Find where the given text appears and provide that cell's center as [x, y] coordinate. 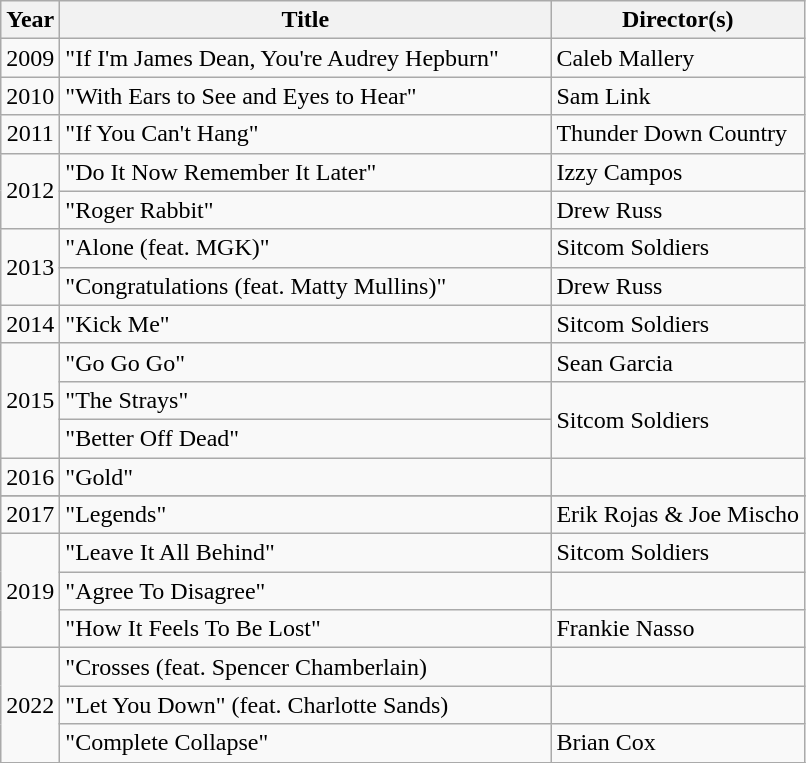
"Alone (feat. MGK)" [306, 248]
2009 [30, 58]
"Leave It All Behind" [306, 553]
2019 [30, 591]
2013 [30, 267]
2016 [30, 477]
"Congratulations (feat. Matty Mullins)" [306, 286]
2014 [30, 324]
Sean Garcia [678, 362]
2022 [30, 705]
"The Strays" [306, 400]
"Crosses (feat. Spencer Chamberlain) [306, 667]
"Do It Now Remember It Later" [306, 172]
"Let You Down" (feat. Charlotte Sands) [306, 705]
Year [30, 20]
2010 [30, 96]
"Legends" [306, 515]
"If You Can't Hang" [306, 134]
"Kick Me" [306, 324]
"Complete Collapse" [306, 743]
2011 [30, 134]
2017 [30, 515]
"How It Feels To Be Lost" [306, 629]
"Better Off Dead" [306, 438]
2015 [30, 400]
Caleb Mallery [678, 58]
2012 [30, 191]
Thunder Down Country [678, 134]
"Roger Rabbit" [306, 210]
Izzy Campos [678, 172]
Frankie Nasso [678, 629]
"Agree To Disagree" [306, 591]
"If I'm James Dean, You're Audrey Hepburn" [306, 58]
Sam Link [678, 96]
Erik Rojas & Joe Mischo [678, 515]
Brian Cox [678, 743]
"With Ears to See and Eyes to Hear" [306, 96]
"Gold" [306, 477]
"Go Go Go" [306, 362]
Director(s) [678, 20]
Title [306, 20]
